Determine the [X, Y] coordinate at the center of the cell enclosing the given text.  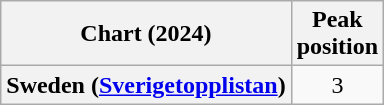
Chart (2024) [146, 34]
3 [337, 85]
Sweden (Sverigetopplistan) [146, 85]
Peakposition [337, 34]
